From the cell containing the given text, extract its center point as [x, y] coordinate. 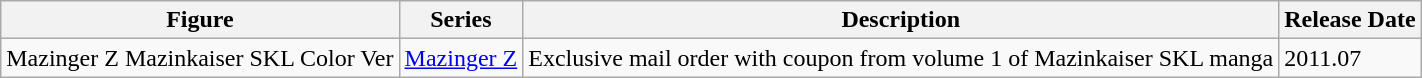
Description [901, 20]
Exclusive mail order with coupon from volume 1 of Mazinkaiser SKL manga [901, 58]
Mazinger Z Mazinkaiser SKL Color Ver [200, 58]
2011.07 [1350, 58]
Mazinger Z [461, 58]
Release Date [1350, 20]
Figure [200, 20]
Series [461, 20]
